Locate the cell with the specified text and output its (X, Y) center coordinate. 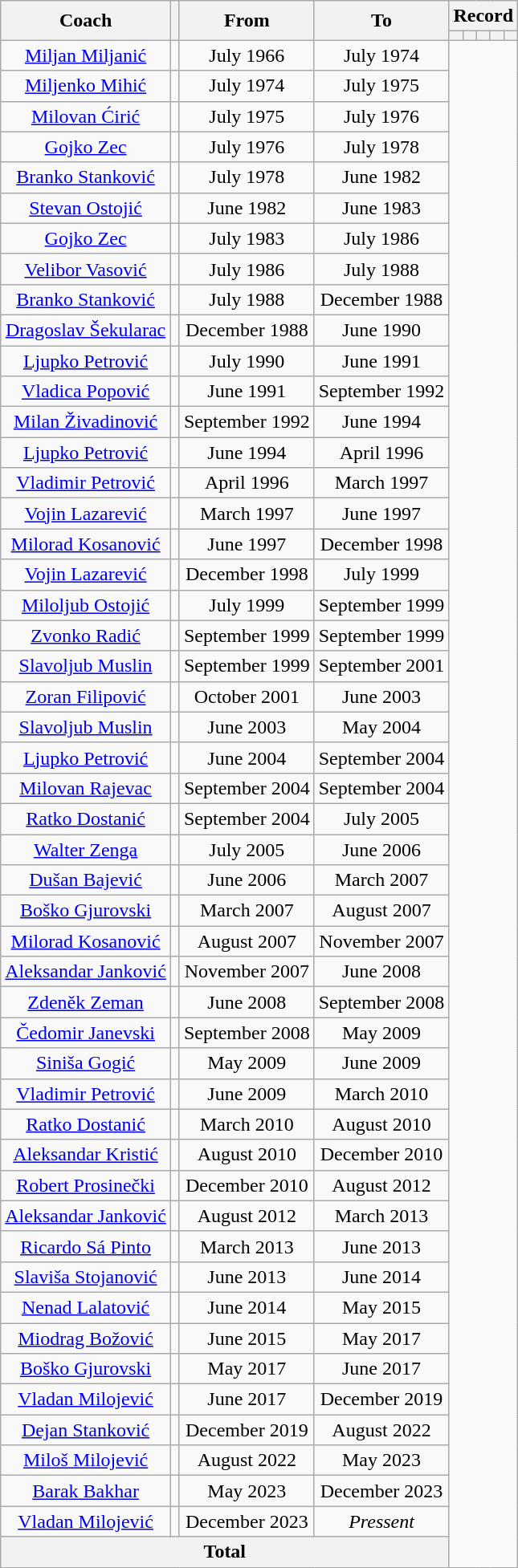
Dejan Stanković (86, 1430)
From (247, 21)
May 2004 (381, 727)
October 2001 (247, 697)
Miljenko Mihić (86, 86)
Walter Zenga (86, 850)
Milovan Ćirić (86, 116)
Total (225, 1552)
Slaviša Stojanović (86, 1277)
September 2001 (381, 666)
Record (483, 16)
To (381, 21)
Coach (86, 21)
June 1983 (381, 208)
Robert Prosinečki (86, 1185)
June 2004 (247, 758)
Miljan Miljanić (86, 55)
July 1966 (247, 55)
Zoran Filipović (86, 697)
Barak Bakhar (86, 1491)
Vladica Popović (86, 392)
Pressent (381, 1521)
Velibor Vasović (86, 269)
Zdeněk Zeman (86, 1002)
Zvonko Radić (86, 636)
May 2015 (381, 1307)
June 2015 (247, 1338)
Miodrag Božović (86, 1338)
Ricardo Sá Pinto (86, 1246)
Miloš Milojević (86, 1460)
Siniša Gogić (86, 1063)
Aleksandar Kristić (86, 1155)
July 1983 (247, 238)
Nenad Lalatović (86, 1307)
July 1990 (247, 360)
June 1990 (381, 330)
Miloljub Ostojić (86, 605)
Dragoslav Šekularac (86, 330)
Dušan Bajević (86, 880)
Milovan Rajevac (86, 788)
Čedomir Janevski (86, 1033)
Stevan Ostojić (86, 208)
Milan Živadinović (86, 422)
